Capture the cell that displays the provided text and extract its (x, y) central coordinate. 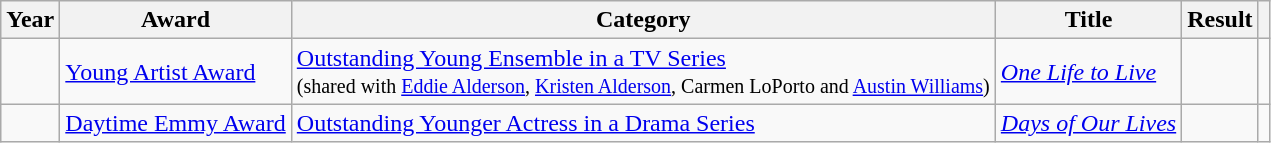
Outstanding Young Ensemble in a TV Series(shared with Eddie Alderson, Kristen Alderson, Carmen LoPorto and Austin Williams) (643, 72)
Young Artist Award (176, 72)
Outstanding Younger Actress in a Drama Series (643, 123)
Award (176, 20)
Year (30, 20)
Title (1088, 20)
Daytime Emmy Award (176, 123)
One Life to Live (1088, 72)
Category (643, 20)
Result (1220, 20)
Days of Our Lives (1088, 123)
